Locate the cell with the specified text and output its (X, Y) center coordinate. 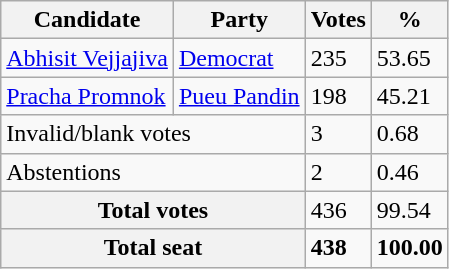
Candidate (88, 20)
438 (338, 248)
Party (239, 20)
198 (338, 96)
Votes (338, 20)
0.46 (410, 172)
235 (338, 58)
2 (338, 172)
Abhisit Vejjajiva (88, 58)
53.65 (410, 58)
100.00 (410, 248)
0.68 (410, 134)
99.54 (410, 210)
436 (338, 210)
Total votes (153, 210)
Pueu Pandin (239, 96)
Pracha Promnok (88, 96)
45.21 (410, 96)
Abstentions (153, 172)
% (410, 20)
Democrat (239, 58)
3 (338, 134)
Invalid/blank votes (153, 134)
Total seat (153, 248)
